Identify which cell holds the provided text, then report its [X, Y] central coordinate. 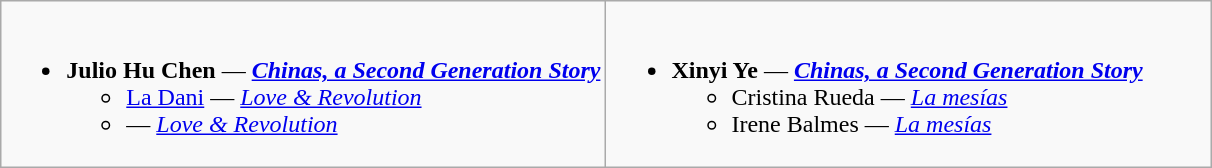
Xinyi Ye — Chinas, a Second Generation StoryCristina Rueda — La mesíasIrene Balmes — La mesías [908, 84]
Julio Hu Chen — Chinas, a Second Generation StoryLa Dani — Love & Revolution — Love & Revolution [304, 84]
